Scan for the cell matching the given text and deliver its (x, y) coordinate at center. 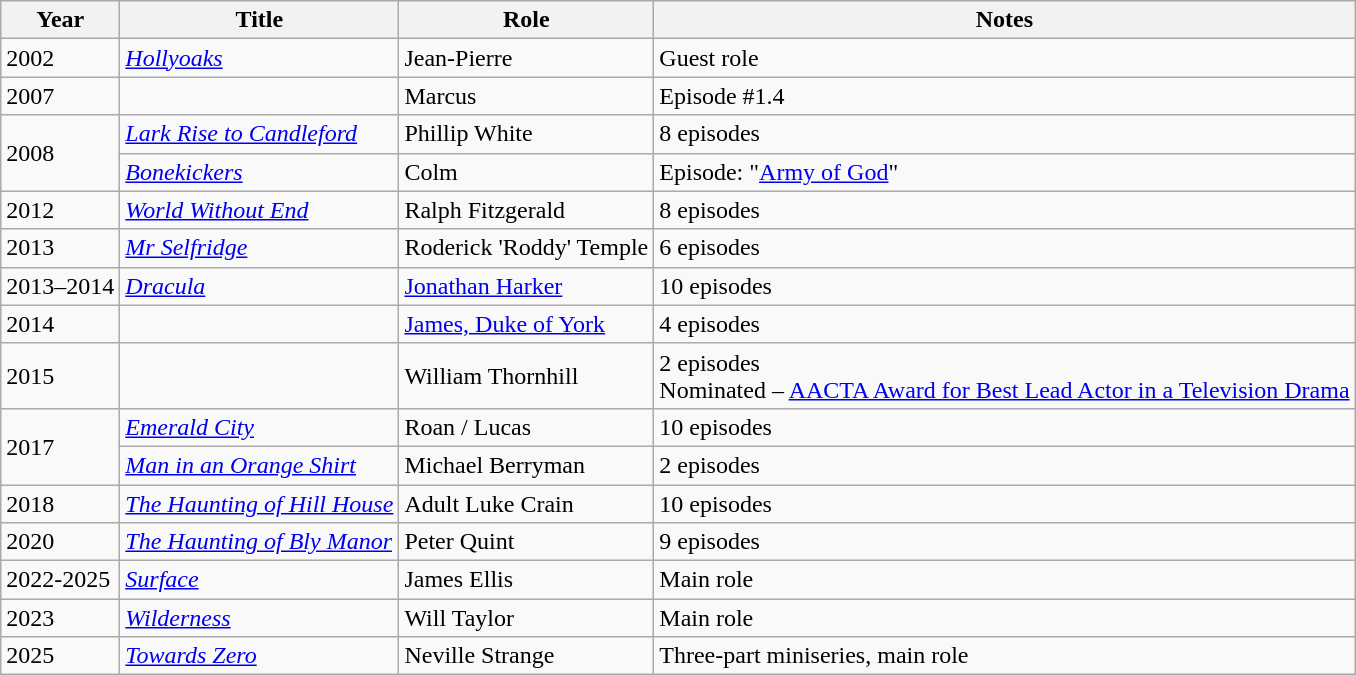
Roderick 'Roddy' Temple (526, 248)
9 episodes (1004, 542)
James, Duke of York (526, 324)
Emerald City (260, 427)
The Haunting of Bly Manor (260, 542)
2020 (60, 542)
2 episodes (1004, 465)
2013 (60, 248)
William Thornhill (526, 376)
2013–2014 (60, 286)
2025 (60, 656)
2008 (60, 153)
Three-part miniseries, main role (1004, 656)
Notes (1004, 20)
2007 (60, 96)
Michael Berryman (526, 465)
Man in an Orange Shirt (260, 465)
Adult Luke Crain (526, 503)
Bonekickers (260, 172)
2023 (60, 618)
The Haunting of Hill House (260, 503)
Guest role (1004, 58)
Ralph Fitzgerald (526, 210)
Will Taylor (526, 618)
Wilderness (260, 618)
Year (60, 20)
2014 (60, 324)
2015 (60, 376)
Mr Selfridge (260, 248)
World Without End (260, 210)
Dracula (260, 286)
2012 (60, 210)
Episode: "Army of God" (1004, 172)
Jean-Pierre (526, 58)
Towards Zero (260, 656)
Hollyoaks (260, 58)
6 episodes (1004, 248)
Peter Quint (526, 542)
2002 (60, 58)
2018 (60, 503)
Phillip White (526, 134)
Lark Rise to Candleford (260, 134)
Episode #1.4 (1004, 96)
4 episodes (1004, 324)
James Ellis (526, 580)
2022-2025 (60, 580)
Colm (526, 172)
Neville Strange (526, 656)
Jonathan Harker (526, 286)
2 episodes Nominated – AACTA Award for Best Lead Actor in a Television Drama (1004, 376)
Marcus (526, 96)
Title (260, 20)
Roan / Lucas (526, 427)
Surface (260, 580)
Role (526, 20)
2017 (60, 446)
